Output the [x, y] coordinate of the center of the cell containing the given text.  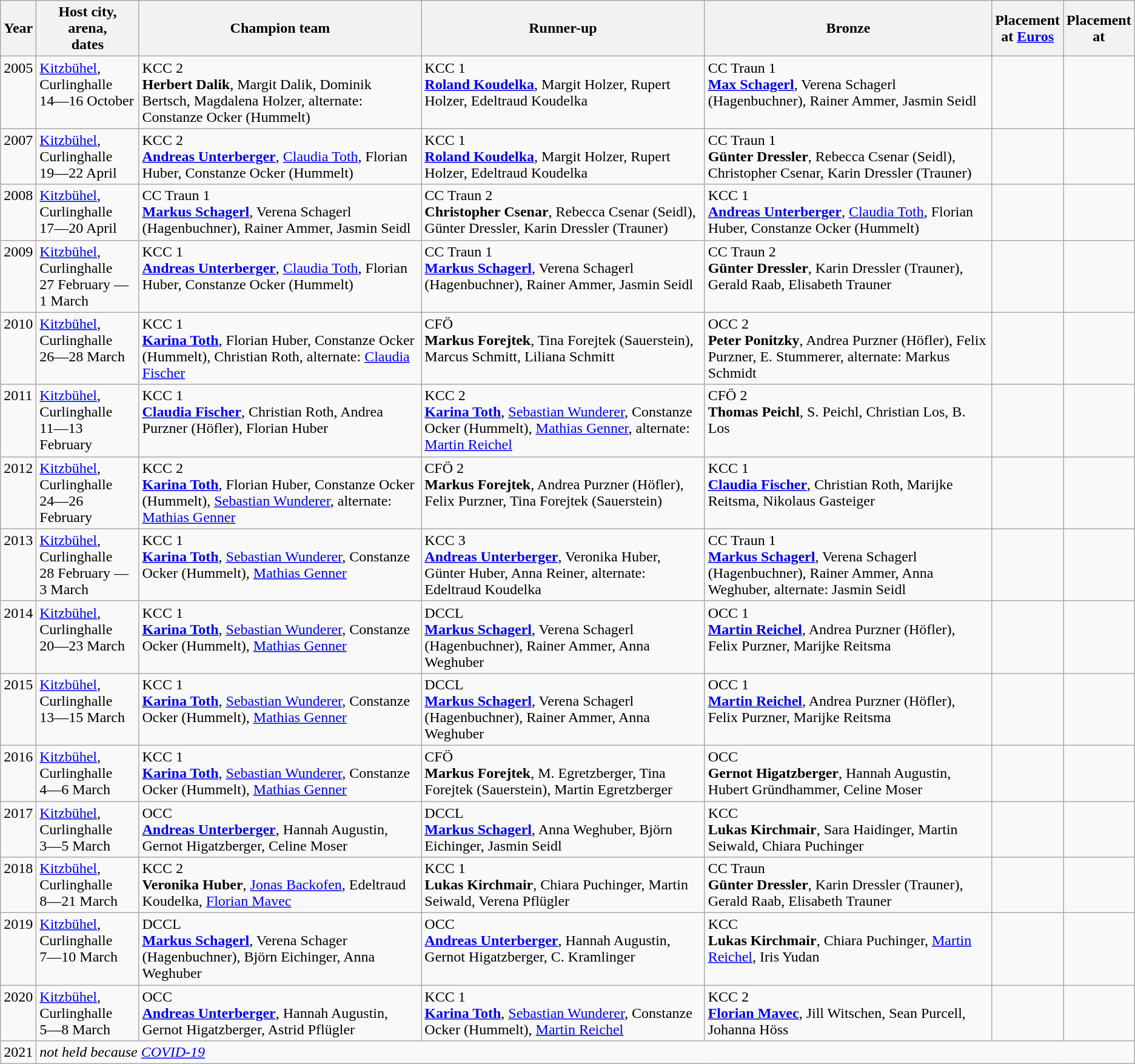
Kitzbühel,Curlinghalle7—10 March [87, 949]
2005 [18, 92]
Kitzbühel,Curlinghalle20—23 March [87, 637]
Kitzbühel,Curlinghalle19—22 April [87, 156]
KCC 1Claudia Fischer, Christian Roth, Andrea Purzner (Höfler), Florian Huber [280, 421]
CC TraunGünter Dressler, Karin Dressler (Trauner), Gerald Raab, Elisabeth Trauner [848, 885]
2009 [18, 276]
KCC 2Herbert Dalik, Margit Dalik, Dominik Bertsch, Magdalena Holzer, alternate: Constanze Ocker (Hummelt) [280, 92]
Placementat Euros [1028, 28]
2021 [18, 1052]
2008 [18, 212]
Kitzbühel,Curlinghalle24—26 February [87, 492]
KCC 3Andreas Unterberger, Veronika Huber, Günter Huber, Anna Reiner, alternate: Edeltraud Koudelka [563, 565]
2012 [18, 492]
OCC 2Peter Ponitzky, Andrea Purzner (Höfler), Felix Purzner, E. Stummerer, alternate: Markus Schmidt [848, 348]
CC Traun 1Max Schagerl, Verena Schagerl (Hagenbuchner), Rainer Ammer, Jasmin Seidl [848, 92]
CFÖMarkus Forejtek, M. Egretzberger, Tina Forejtek (Sauerstein), Martin Egretzberger [563, 773]
CC Traun 2Günter Dressler, Karin Dressler (Trauner), Gerald Raab, Elisabeth Trauner [848, 276]
KCC 1Lukas Kirchmair, Chiara Puchinger, Martin Seiwald, Verena Pflügler [563, 885]
2011 [18, 421]
KCC 2Veronika Huber, Jonas Backofen, Edeltraud Koudelka, Florian Mavec [280, 885]
Runner-up [563, 28]
2016 [18, 773]
Placementat [1099, 28]
KCC 2Karina Toth, Sebastian Wunderer, Constanze Ocker (Hummelt), Mathias Genner, alternate: Martin Reichel [563, 421]
KCC 1Claudia Fischer, Christian Roth, Marijke Reitsma, Nikolaus Gasteiger [848, 492]
DCCLMarkus Schagerl, Verena Schager (Hagenbuchner), Björn Eichinger, Anna Weghuber [280, 949]
not held because COVID-19 [586, 1052]
CFÖ 2Markus Forejtek, Andrea Purzner (Höfler), Felix Purzner, Tina Forejtek (Sauerstein) [563, 492]
2017 [18, 829]
KCC 1Karina Toth, Florian Huber, Constanze Ocker (Hummelt), Christian Roth, alternate: Claudia Fischer [280, 348]
2014 [18, 637]
KCCLukas Kirchmair, Chiara Puchinger, Martin Reichel, Iris Yudan [848, 949]
2018 [18, 885]
Kitzbühel,Curlinghalle13—15 March [87, 709]
2010 [18, 348]
Kitzbühel,Curlinghalle11—13 February [87, 421]
2019 [18, 949]
Kitzbühel,Curlinghalle28 February — 3 March [87, 565]
CC Traun 1Günter Dressler, Rebecca Csenar (Seidl), Christopher Csenar, Karin Dressler (Trauner) [848, 156]
Year [18, 28]
Bronze [848, 28]
KCC 2Karina Toth, Florian Huber, Constanze Ocker (Hummelt), Sebastian Wunderer, alternate: Mathias Genner [280, 492]
OCCGernot Higatzberger, Hannah Augustin, Hubert Gründhammer, Celine Moser [848, 773]
KCCLukas Kirchmair, Sara Haidinger, Martin Seiwald, Chiara Puchinger [848, 829]
Kitzbühel,Curlinghalle26—28 March [87, 348]
Champion team [280, 28]
Kitzbühel,Curlinghalle27 February — 1 March [87, 276]
Kitzbühel,Curlinghalle14—16 October [87, 92]
2007 [18, 156]
Kitzbühel,Curlinghalle8—21 March [87, 885]
2020 [18, 1013]
OCCAndreas Unterberger, Hannah Augustin, Gernot Higatzberger, Astrid Pflügler [280, 1013]
KCC 2Andreas Unterberger, Claudia Toth, Florian Huber, Constanze Ocker (Hummelt) [280, 156]
2015 [18, 709]
OCCAndreas Unterberger, Hannah Augustin, Gernot Higatzberger, Celine Moser [280, 829]
Kitzbühel,Curlinghalle17—20 April [87, 212]
CFÖ 2Thomas Peichl, S. Peichl, Christian Los, B. Los [848, 421]
Host city, arena,dates [87, 28]
DCCLMarkus Schagerl, Anna Weghuber, Björn Eichinger, Jasmin Seidl [563, 829]
KCC 1Karina Toth, Sebastian Wunderer, Constanze Ocker (Hummelt), Martin Reichel [563, 1013]
Kitzbühel,Curlinghalle3—5 March [87, 829]
KCC 2Florian Mavec, Jill Witschen, Sean Purcell, Johanna Höss [848, 1013]
Kitzbühel,Curlinghalle5—8 March [87, 1013]
CC Traun 2Christopher Csenar, Rebecca Csenar (Seidl), Günter Dressler, Karin Dressler (Trauner) [563, 212]
OCCAndreas Unterberger, Hannah Augustin, Gernot Higatzberger, C. Kramlinger [563, 949]
Kitzbühel,Curlinghalle4—6 March [87, 773]
CFÖMarkus Forejtek, Tina Forejtek (Sauerstein), Marcus Schmitt, Liliana Schmitt [563, 348]
2013 [18, 565]
CC Traun 1Markus Schagerl, Verena Schagerl (Hagenbuchner), Rainer Ammer, Anna Weghuber, alternate: Jasmin Seidl [848, 565]
